Identify which cell holds the provided text, then report its (x, y) central coordinate. 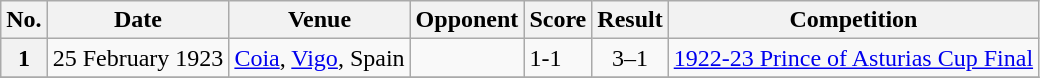
Result (630, 20)
1-1 (558, 58)
3–1 (630, 58)
Competition (853, 20)
25 February 1923 (138, 58)
1922-23 Prince of Asturias Cup Final (853, 58)
Venue (320, 20)
Date (138, 20)
Score (558, 20)
No. (24, 20)
Coia, Vigo, Spain (320, 58)
1 (24, 58)
Opponent (467, 20)
